Find where the given text appears and provide that cell's center as [x, y] coordinate. 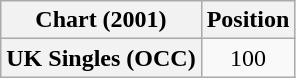
100 [248, 58]
Chart (2001) [101, 20]
Position [248, 20]
UK Singles (OCC) [101, 58]
